From the cell containing the given text, extract its center point as (x, y) coordinate. 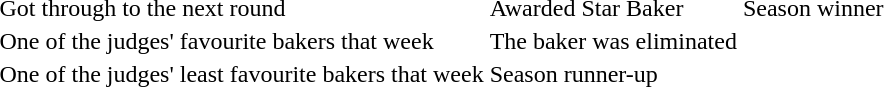
The baker was eliminated (613, 41)
